Provide the (x, y) coordinate of the cell's center where the given text is located.  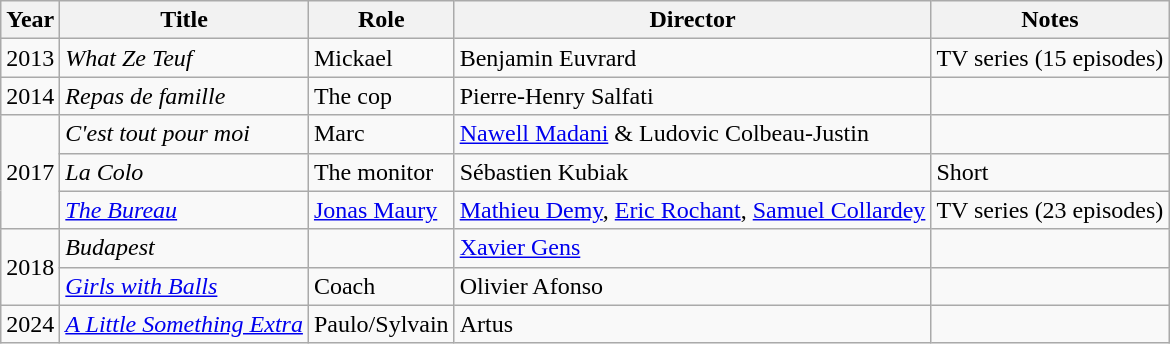
Title (184, 20)
Budapest (184, 248)
2018 (30, 267)
Role (381, 20)
Mathieu Demy, Eric Rochant, Samuel Collardey (692, 210)
2024 (30, 324)
The monitor (381, 172)
Nawell Madani & Ludovic Colbeau-Justin (692, 134)
A Little Something Extra (184, 324)
TV series (23 episodes) (1050, 210)
Director (692, 20)
Mickael (381, 58)
2013 (30, 58)
Benjamin Euvrard (692, 58)
Year (30, 20)
What Ze Teuf (184, 58)
The Bureau (184, 210)
Paulo/Sylvain (381, 324)
Repas de famille (184, 96)
The cop (381, 96)
2014 (30, 96)
Coach (381, 286)
Notes (1050, 20)
Short (1050, 172)
TV series (15 episodes) (1050, 58)
Sébastien Kubiak (692, 172)
2017 (30, 172)
Marc (381, 134)
C'est tout pour moi (184, 134)
Xavier Gens (692, 248)
Girls with Balls (184, 286)
Artus (692, 324)
Jonas Maury (381, 210)
La Colo (184, 172)
Olivier Afonso (692, 286)
Pierre-Henry Salfati (692, 96)
